Find where the given text appears and provide that cell's center as (x, y) coordinate. 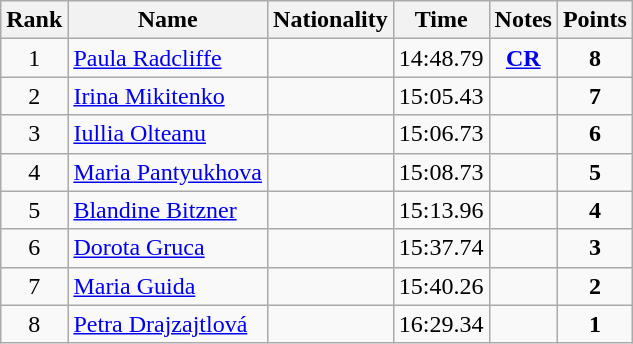
15:06.73 (441, 134)
16:29.34 (441, 324)
Petra Drajzajtlová (168, 324)
Paula Radcliffe (168, 58)
14:48.79 (441, 58)
CR (523, 58)
Irina Mikitenko (168, 96)
Rank (34, 20)
15:05.43 (441, 96)
Points (594, 20)
Dorota Gruca (168, 248)
Name (168, 20)
Blandine Bitzner (168, 210)
Notes (523, 20)
Maria Pantyukhova (168, 172)
Maria Guida (168, 286)
15:08.73 (441, 172)
Nationality (331, 20)
15:37.74 (441, 248)
15:40.26 (441, 286)
Iullia Olteanu (168, 134)
15:13.96 (441, 210)
Time (441, 20)
